Return (x, y) of the center of cell containing provided text 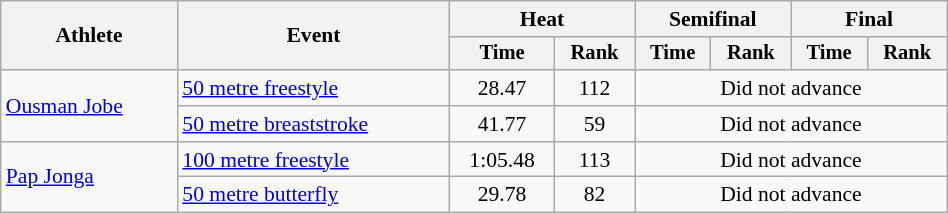
28.47 (502, 88)
112 (595, 88)
82 (595, 195)
Event (313, 36)
Athlete (90, 36)
50 metre freestyle (313, 88)
Heat (542, 19)
1:05.48 (502, 160)
29.78 (502, 195)
50 metre butterfly (313, 195)
Ousman Jobe (90, 106)
50 metre breaststroke (313, 124)
113 (595, 160)
Final (869, 19)
59 (595, 124)
41.77 (502, 124)
Semifinal (713, 19)
100 metre freestyle (313, 160)
Pap Jonga (90, 178)
